Pinpoint the cell where the given text exists, returning its [X, Y] midpoint coordinate. 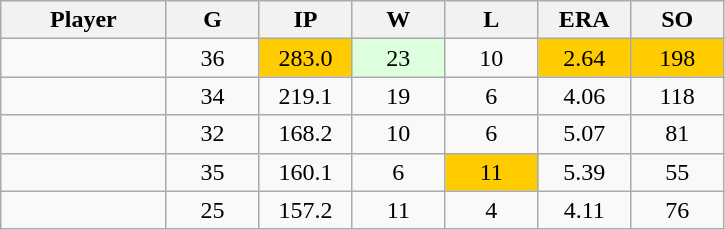
23 [398, 58]
IP [306, 20]
76 [678, 210]
25 [212, 210]
W [398, 20]
G [212, 20]
55 [678, 172]
ERA [584, 20]
118 [678, 96]
Player [84, 20]
SO [678, 20]
5.39 [584, 172]
4.11 [584, 210]
4.06 [584, 96]
L [492, 20]
4 [492, 210]
157.2 [306, 210]
35 [212, 172]
81 [678, 134]
160.1 [306, 172]
219.1 [306, 96]
168.2 [306, 134]
5.07 [584, 134]
198 [678, 58]
32 [212, 134]
19 [398, 96]
283.0 [306, 58]
2.64 [584, 58]
36 [212, 58]
34 [212, 96]
